Pinpoint the cell where the given text exists, returning its [x, y] midpoint coordinate. 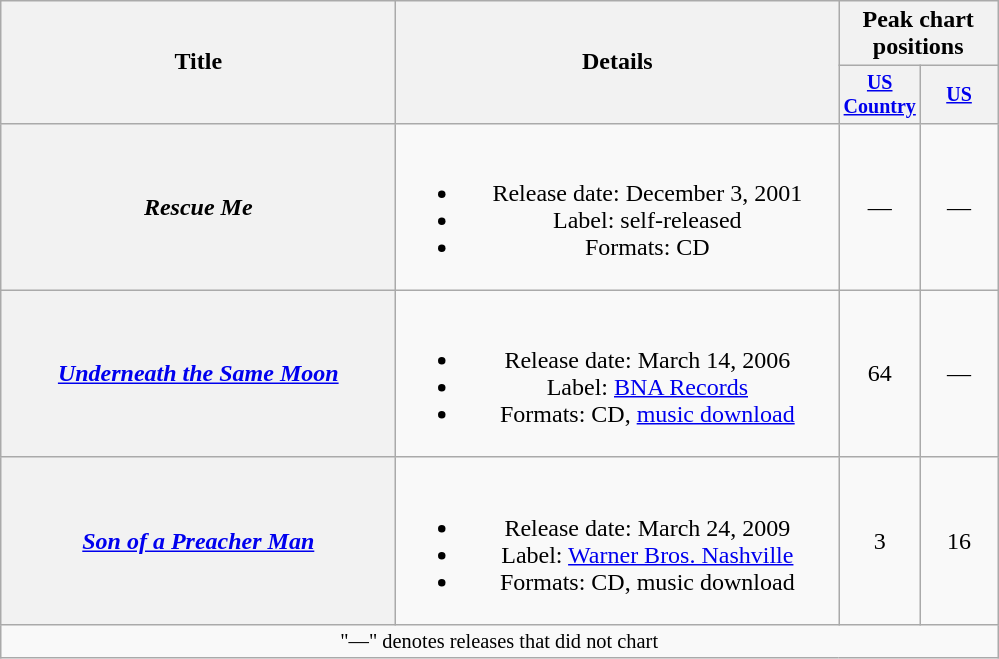
US Country [880, 94]
"—" denotes releases that did not chart [500, 641]
3 [880, 540]
Peak chartpositions [918, 34]
Son of a Preacher Man [198, 540]
Underneath the Same Moon [198, 374]
US [960, 94]
Release date: December 3, 2001Label: self-releasedFormats: CD [618, 206]
64 [880, 374]
Rescue Me [198, 206]
Release date: March 24, 2009Label: Warner Bros. NashvilleFormats: CD, music download [618, 540]
Title [198, 62]
16 [960, 540]
Details [618, 62]
Release date: March 14, 2006Label: BNA RecordsFormats: CD, music download [618, 374]
